Find where the given text appears and provide that cell's center as (x, y) coordinate. 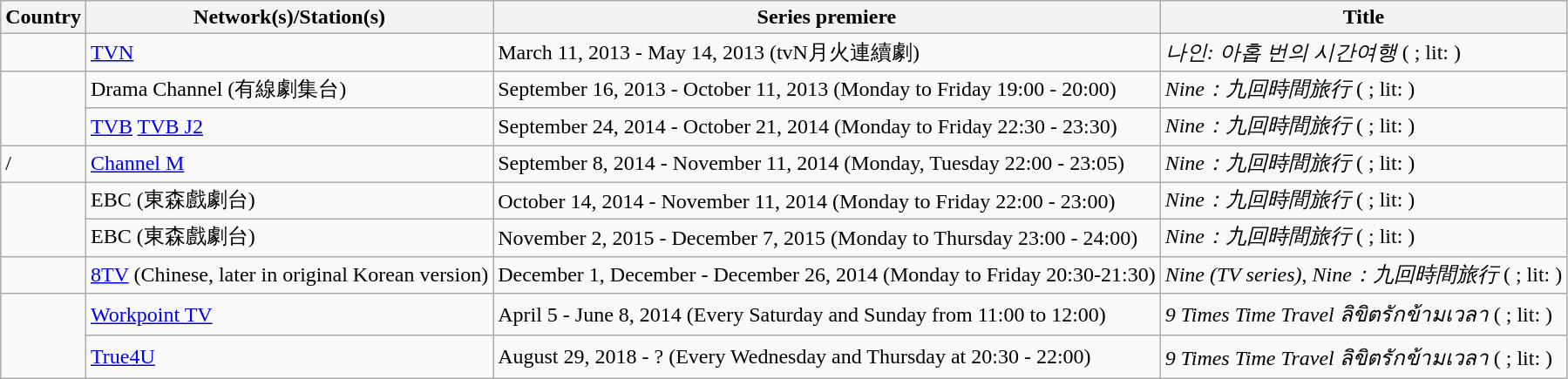
Country (44, 17)
September 24, 2014 - October 21, 2014 (Monday to Friday 22:30 - 23:30) (826, 127)
Series premiere (826, 17)
September 8, 2014 - November 11, 2014 (Monday, Tuesday 22:00 - 23:05) (826, 164)
April 5 - June 8, 2014 (Every Saturday and Sunday from 11:00 to 12:00) (826, 315)
TVN (289, 52)
TVB TVB J2 (289, 127)
True4U (289, 357)
나인: 아홉 번의 시간여행 ( ; lit: ) (1363, 52)
November 2, 2015 - December 7, 2015 (Monday to Thursday 23:00 - 24:00) (826, 239)
8TV (Chinese, later in original Korean version) (289, 275)
Channel M (289, 164)
September 16, 2013 - October 11, 2013 (Monday to Friday 19:00 - 20:00) (826, 89)
Nine (TV series), Nine：九回時間旅行 ( ; lit: ) (1363, 275)
March 11, 2013 - May 14, 2013 (tvN月火連續劇) (826, 52)
December 1, December - December 26, 2014 (Monday to Friday 20:30-21:30) (826, 275)
Network(s)/Station(s) (289, 17)
Workpoint TV (289, 315)
Drama Channel (有線劇集台) (289, 89)
October 14, 2014 - November 11, 2014 (Monday to Friday 22:00 - 23:00) (826, 200)
/ (44, 164)
August 29, 2018 - ? (Every Wednesday and Thursday at 20:30 - 22:00) (826, 357)
Title (1363, 17)
